Provide the [X, Y] coordinate of the cell's center where the given text is located.  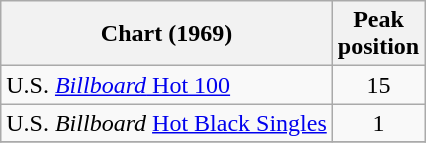
Chart (1969) [167, 34]
U.S. Billboard Hot 100 [167, 85]
1 [378, 123]
U.S. Billboard Hot Black Singles [167, 123]
Peakposition [378, 34]
15 [378, 85]
